Pinpoint the cell where the given text exists, returning its (X, Y) midpoint coordinate. 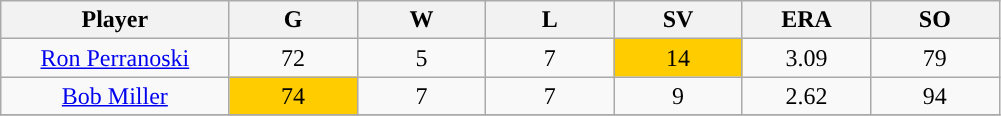
94 (935, 96)
79 (935, 58)
G (293, 20)
SO (935, 20)
3.09 (806, 58)
5 (421, 58)
Ron Perranoski (115, 58)
14 (678, 58)
74 (293, 96)
SV (678, 20)
Player (115, 20)
9 (678, 96)
ERA (806, 20)
Bob Miller (115, 96)
72 (293, 58)
W (421, 20)
L (550, 20)
2.62 (806, 96)
